For the text-containing cell, return its midpoint in (x, y) coordinate format. 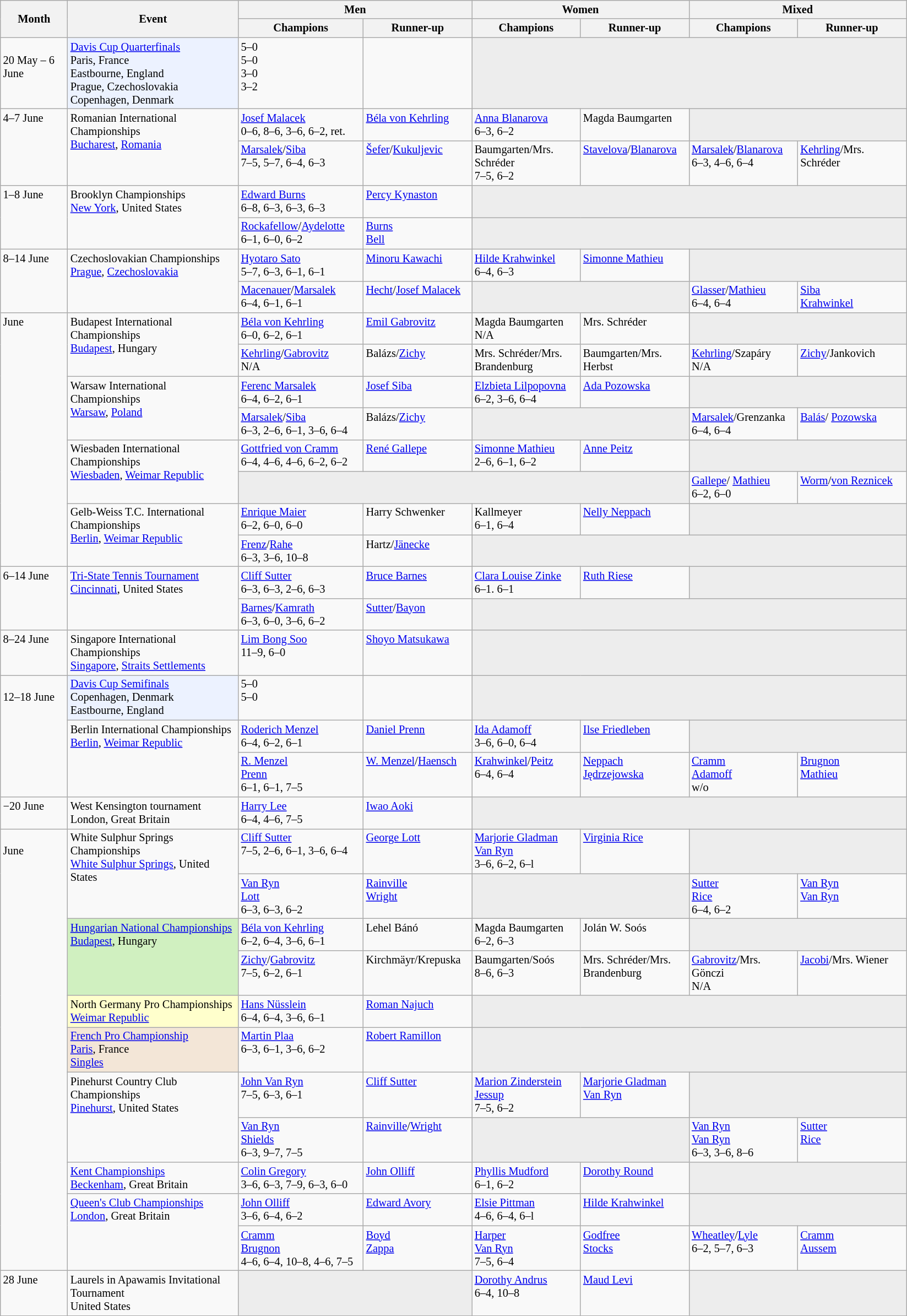
Magda Baumgarten (634, 124)
Zichy/Gabrovitz7–5, 6–2, 6–1 (301, 973)
W. Menzel/Haensch (417, 775)
Martin Plaa6–3, 6–1, 3–6, 6–2 (301, 1049)
Gottfried von Cramm6–4, 4–6, 4–6, 6–2, 6–2 (301, 456)
6–14 June (34, 598)
Laurels in Apawamis Invitational TournamentUnited States (153, 1293)
Brugnon Mathieu (851, 775)
Burns Bell (417, 233)
Béla von Kehrling (417, 124)
Brooklyn ChampionshipsNew York, United States (153, 217)
Van Ryn Van Ryn6–3, 3–6, 8–6 (743, 1140)
Hecht/Josef Malacek (417, 297)
Krahwinkel/Peitz6–4, 6–4 (526, 775)
Harry Schwenker (417, 519)
Emil Gabrovitz (417, 328)
Berlin International ChampionshipsBerlin, Weimar Republic (153, 758)
Singapore International ChampionshipsSingapore, Straits Settlements (153, 653)
Magda Baumgarten6–2, 6–3 (526, 934)
Zichy/Jankovich (851, 360)
Queen's Club ChampionshipsLondon, Great Britain (153, 1232)
Šefer/Kukuljevic (417, 163)
R. Menzel Prenn6–1, 6–1, 7–5 (301, 775)
Kirchmäyr/Krepuska (417, 973)
Romanian International ChampionshipsBucharest, Romania (153, 147)
Cramm Adamoffw/o (743, 775)
Ada Pozowska (634, 392)
Gelb-Weiss T.C. International ChampionshipsBerlin, Weimar Republic (153, 534)
Stavelova/Blanarova (634, 163)
Josef Malacek0–6, 8–6, 3–6, 6–2, ret. (301, 124)
Percy Kynaston (417, 202)
Pinehurst Country Club ChampionshipsPinehurst, United States (153, 1117)
Van Ryn Shields6–3, 9–7, 7–5 (301, 1140)
Elzbieta Lilpopovna6–2, 3–6, 6–4 (526, 392)
West Kensington tournamentLondon, Great Britain (153, 813)
Ilse Friedleben (634, 736)
Sutter Rice6–4, 6–2 (743, 896)
8–24 June (34, 653)
Roderich Menzel6–4, 6–2, 6–1 (301, 736)
28 June (34, 1293)
Cramm Brugnon4–6, 6–4, 10–8, 4–6, 7–5 (301, 1248)
Baumgarten/Mrs. Schréder7–5, 6–2 (526, 163)
Czechoslovakian ChampionshipsPrague, Czechoslovakia (153, 281)
John Van Ryn7–5, 6–3, 6–1 (301, 1095)
Hilde Krahwinkel (634, 1210)
Cliff Sutter7–5, 2–6, 6–1, 3–6, 6–4 (301, 851)
Phyllis Mudford6–1, 6–2 (526, 1178)
Neppach Jędrzejowska (634, 775)
Robert Ramillon (417, 1049)
Baumgarten/Soós8–6, 6–3 (526, 973)
Nelly Neppach (634, 519)
Gabrovitz/Mrs. GöncziN/A (743, 973)
Cliff Sutter (417, 1095)
Anne Peitz (634, 456)
Hyotaro Sato5–7, 6–3, 6–1, 6–1 (301, 265)
Béla von Kehrling6–2, 6–4, 3–6, 6–1 (301, 934)
Tri-State Tennis TournamentCincinnati, United States (153, 598)
Ida Adamoff3–6, 6–0, 6–4 (526, 736)
Davis Cup SemifinalsCopenhagen, DenmarkEastbourne, England (153, 697)
White Sulphur Springs ChampionshipsWhite Sulphur Springs, United States (153, 874)
5–0 5–0 (301, 697)
Barnes/Kamrath6–3, 6–0, 3–6, 6–2 (301, 614)
Van Ryn Van Ryn (851, 896)
Harry Lee6–4, 4–6, 7–5 (301, 813)
Marion Zinderstein Jessup7–5, 6–2 (526, 1095)
French Pro ChampionshipParis, FranceSingles (153, 1049)
Béla von Kehrling6–0, 6–2, 6–1 (301, 328)
Colin Gregory3–6, 6–3, 7–9, 6–3, 6–0 (301, 1178)
Dorothy Andrus6–4, 10–8 (526, 1293)
Jolán W. Soós (634, 934)
René Gallepe (417, 456)
Glasser/Mathieu6–4, 6–4 (743, 297)
Roman Najuch (417, 1011)
Daniel Prenn (417, 736)
Marjorie Gladman Van Ryn3–6, 6–2, 6–l (526, 851)
Sutter Rice (851, 1140)
Cliff Sutter6–3, 6–3, 2–6, 6–3 (301, 582)
Women (580, 9)
Enrique Maier6–2, 6–0, 6–0 (301, 519)
Virginia Rice (634, 851)
Simonne Mathieu (634, 265)
George Lott (417, 851)
8–14 June (34, 281)
Balás/ Pozowska (851, 424)
Elsie Pittman4–6, 6–4, 6–l (526, 1210)
Ruth Riese (634, 582)
12–18 June (34, 736)
Magda BaumgartenN/A (526, 328)
Marsalek/Blanarova6–3, 4–6, 6–4 (743, 163)
Marjorie Gladman Van Ryn (634, 1095)
Wiesbaden International ChampionshipsWiesbaden, Weimar Republic (153, 472)
5–0 5–0 3–0 3–2 (301, 73)
North Germany Pro ChampionshipsWeimar Republic (153, 1011)
Godfree Stocks (634, 1248)
Frenz/Rahe6–3, 3–6, 10–8 (301, 551)
Cramm Aussem (851, 1248)
Kent ChampionshipsBeckenham, Great Britain (153, 1178)
1–8 June (34, 217)
Rockafellow/Aydelotte6–1, 6–0, 6–2 (301, 233)
Marsalek/Grenzanka6–4, 6–4 (743, 424)
Minoru Kawachi (417, 265)
Mrs. Schréder (634, 328)
Dorothy Round (634, 1178)
Marsalek/Siba6–3, 2–6, 6–1, 3–6, 6–4 (301, 424)
Lehel Bánó (417, 934)
Macenauer/Marsalek6–4, 6–1, 6–1 (301, 297)
Kehrling/SzapáryN/A (743, 360)
Hans Nüsslein6–4, 6–4, 3–6, 6–1 (301, 1011)
Boyd Zappa (417, 1248)
Baumgarten/Mrs. Herbst (634, 360)
Rainville Wright (417, 896)
Edward Avory (417, 1210)
Shoyo Matsukawa (417, 653)
Kehrling/GabrovitzN/A (301, 360)
Clara Louise Zinke6–1. 6–1 (526, 582)
Van Ryn Lott6–3, 6–3, 6–2 (301, 896)
20 May – 6 June (34, 73)
Kallmeyer6–1, 6–4 (526, 519)
Edward Burns6–8, 6–3, 6–3, 6–3 (301, 202)
Warsaw International ChampionshipsWarsaw, Poland (153, 408)
Josef Siba (417, 392)
Rainville/Wright (417, 1140)
−20 June (34, 813)
Anna Blanarova6–3, 6–2 (526, 124)
Marsalek/Siba7–5, 5–7, 6–4, 6–3 (301, 163)
4–7 June (34, 147)
Mixed (797, 9)
Men (355, 9)
Hartz/Jänecke (417, 551)
Kehrling/Mrs. Schréder (851, 163)
Gallepe/ Mathieu6–2, 6–0 (743, 488)
Iwao Aoki (417, 813)
Siba Krahwinkel (851, 297)
Davis Cup QuarterfinalsParis, FranceEastbourne, EnglandPrague, CzechoslovakiaCopenhagen, Denmark (153, 73)
Worm/von Reznicek (851, 488)
Simonne Mathieu2–6, 6–1, 6–2 (526, 456)
Harper Van Ryn7–5, 6–4 (526, 1248)
Budapest International ChampionshipsBudapest, Hungary (153, 344)
Jacobi/Mrs. Wiener (851, 973)
John Olliff3–6, 6–4, 6–2 (301, 1210)
Event (153, 19)
Month (34, 19)
Bruce Barnes (417, 582)
Lim Bong Soo11–9, 6–0 (301, 653)
Maud Levi (634, 1293)
Wheatley/Lyle6–2, 5–7, 6–3 (743, 1248)
John Olliff (417, 1178)
Hilde Krahwinkel6–4, 6–3 (526, 265)
Hungarian National ChampionshipsBudapest, Hungary (153, 956)
Sutter/Bayon (417, 614)
Ferenc Marsalek6–4, 6–2, 6–1 (301, 392)
